For the text-containing cell, return its midpoint in [x, y] coordinate format. 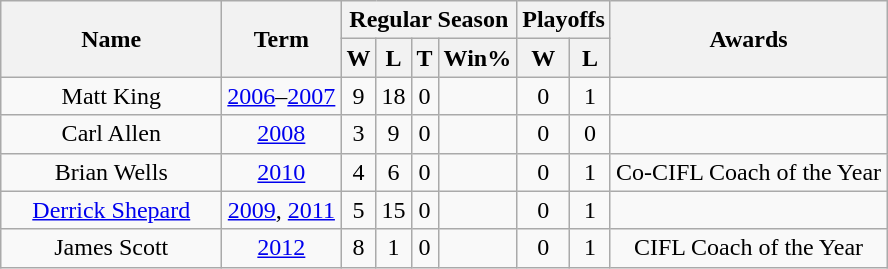
Playoffs [564, 20]
2010 [282, 172]
Co-CIFL Coach of the Year [748, 172]
2012 [282, 248]
15 [394, 210]
4 [358, 172]
T [424, 58]
Carl Allen [112, 134]
3 [358, 134]
Brian Wells [112, 172]
Derrick Shepard [112, 210]
18 [394, 96]
Regular Season [429, 20]
2009, 2011 [282, 210]
2008 [282, 134]
6 [394, 172]
Awards [748, 39]
CIFL Coach of the Year [748, 248]
Term [282, 39]
James Scott [112, 248]
Win% [478, 58]
5 [358, 210]
Matt King [112, 96]
8 [358, 248]
Name [112, 39]
2006–2007 [282, 96]
